Output the (x, y) coordinate of the center of the cell containing the given text.  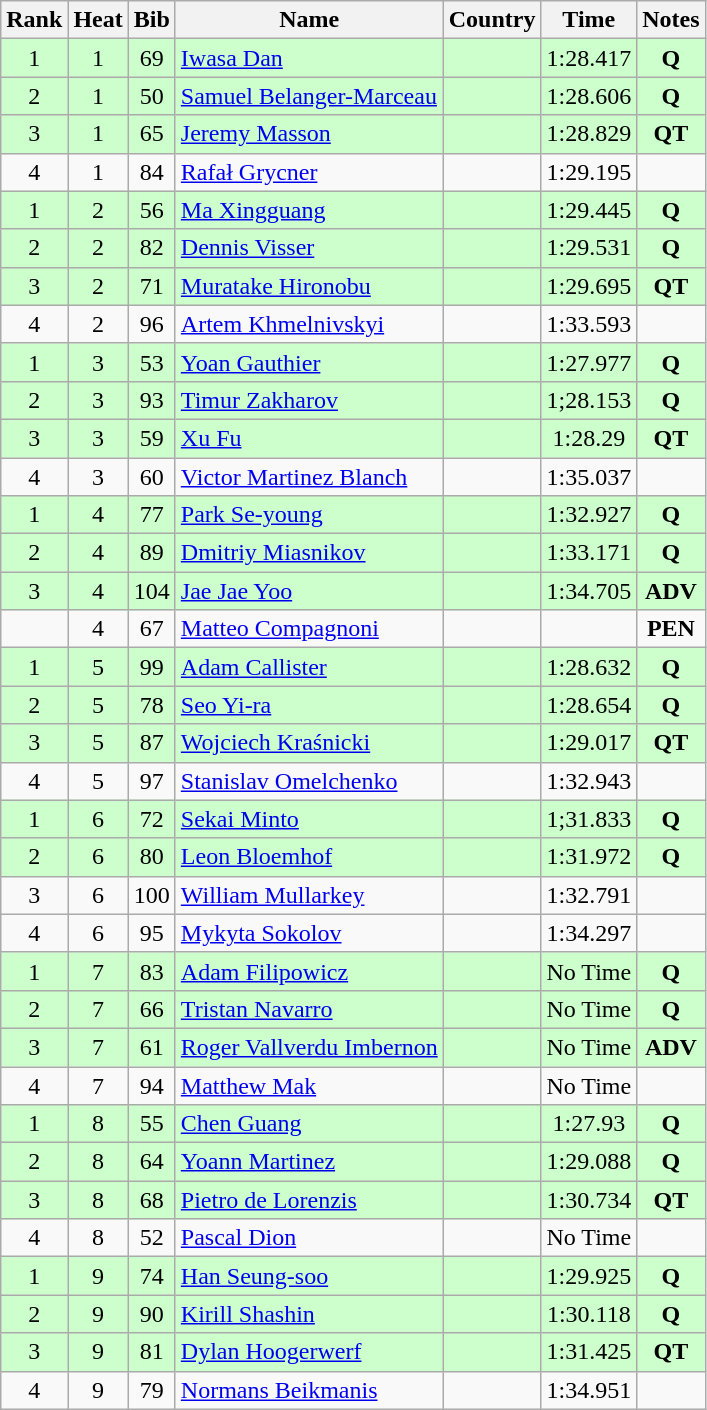
Rafał Grycner (309, 172)
Notes (671, 20)
Muratake Hironobu (309, 286)
Jae Jae Yoo (309, 591)
1:27.977 (589, 362)
Iwasa Dan (309, 58)
1:29.088 (589, 1162)
1:31.972 (589, 857)
Adam Callister (309, 667)
78 (152, 705)
79 (152, 1390)
82 (152, 248)
1:32.927 (589, 515)
Sekai Minto (309, 819)
1:30.734 (589, 1200)
Stanislav Omelchenko (309, 781)
52 (152, 1238)
Matthew Mak (309, 1085)
Adam Filipowicz (309, 971)
1:35.037 (589, 477)
Wojciech Kraśnicki (309, 743)
Timur Zakharov (309, 400)
1:27.93 (589, 1124)
1:34.705 (589, 591)
Chen Guang (309, 1124)
Bib (152, 20)
89 (152, 553)
Leon Bloemhof (309, 857)
1:29.017 (589, 743)
Rank (34, 20)
60 (152, 477)
Heat (98, 20)
104 (152, 591)
65 (152, 134)
68 (152, 1200)
95 (152, 933)
55 (152, 1124)
96 (152, 324)
Ma Xingguang (309, 210)
Park Se-young (309, 515)
Tristan Navarro (309, 1009)
77 (152, 515)
1:28.606 (589, 96)
Country (492, 20)
1:28.829 (589, 134)
1:29.925 (589, 1276)
Name (309, 20)
1:33.171 (589, 553)
Yoann Martinez (309, 1162)
81 (152, 1352)
1:28.417 (589, 58)
Pietro de Lorenzis (309, 1200)
Kirill Shashin (309, 1314)
1;28.153 (589, 400)
Normans Beikmanis (309, 1390)
Victor Martinez Blanch (309, 477)
94 (152, 1085)
Samuel Belanger-Marceau (309, 96)
66 (152, 1009)
87 (152, 743)
Dylan Hoogerwerf (309, 1352)
84 (152, 172)
1:32.943 (589, 781)
1:29.531 (589, 248)
William Mullarkey (309, 895)
1:33.593 (589, 324)
1:29.445 (589, 210)
1;31.833 (589, 819)
1:28.632 (589, 667)
Xu Fu (309, 438)
100 (152, 895)
99 (152, 667)
1:31.425 (589, 1352)
74 (152, 1276)
Roger Vallverdu Imbernon (309, 1047)
56 (152, 210)
1:29.195 (589, 172)
83 (152, 971)
93 (152, 400)
59 (152, 438)
80 (152, 857)
1:32.791 (589, 895)
1:28.29 (589, 438)
Matteo Compagnoni (309, 629)
Pascal Dion (309, 1238)
69 (152, 58)
Jeremy Masson (309, 134)
Dmitriy Miasnikov (309, 553)
Dennis Visser (309, 248)
64 (152, 1162)
71 (152, 286)
Time (589, 20)
1:29.695 (589, 286)
PEN (671, 629)
1:34.951 (589, 1390)
90 (152, 1314)
61 (152, 1047)
53 (152, 362)
50 (152, 96)
Seo Yi-ra (309, 705)
1:34.297 (589, 933)
Yoan Gauthier (309, 362)
Han Seung-soo (309, 1276)
Artem Khmelnivskyi (309, 324)
Mykyta Sokolov (309, 933)
97 (152, 781)
1:30.118 (589, 1314)
1:28.654 (589, 705)
72 (152, 819)
67 (152, 629)
